Pinpoint the cell where the given text exists, returning its [x, y] midpoint coordinate. 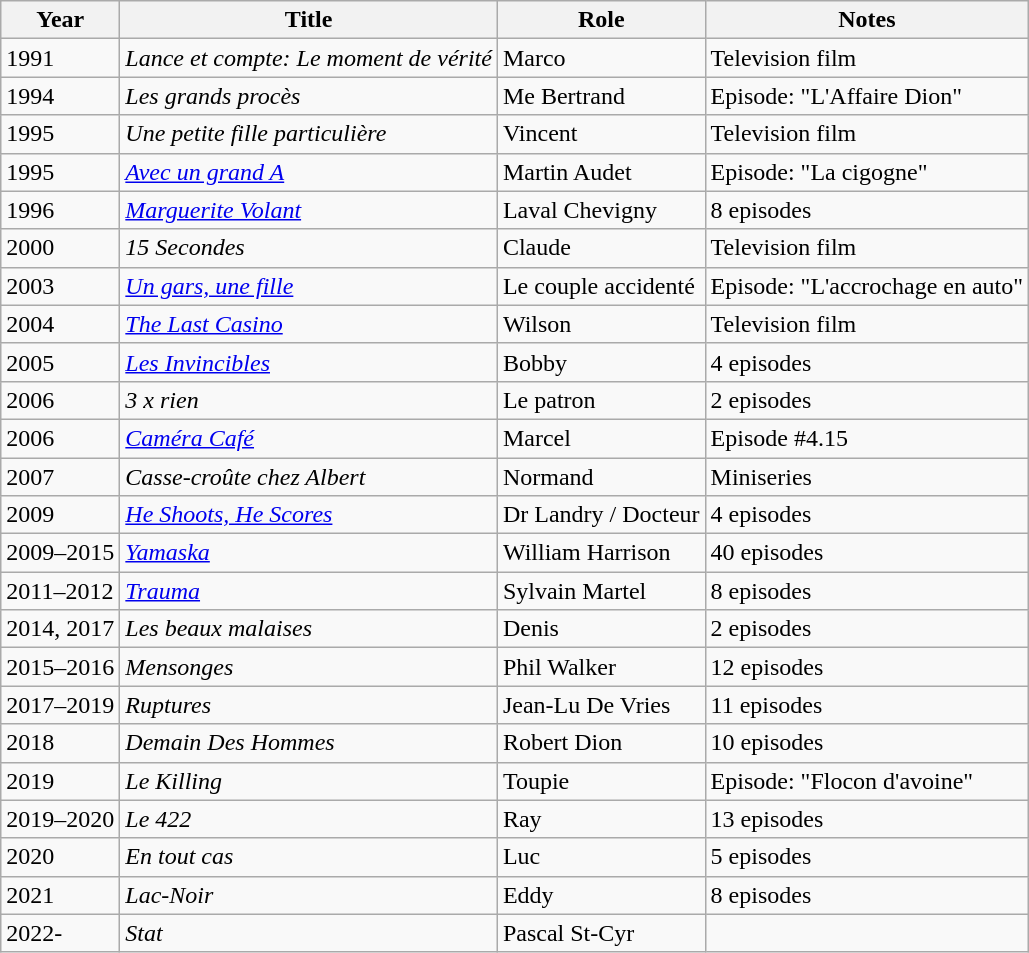
Role [601, 20]
1996 [60, 210]
En tout cas [309, 857]
Denis [601, 629]
3 x rien [309, 400]
2021 [60, 895]
Les grands procès [309, 96]
Year [60, 20]
2018 [60, 743]
Episode #4.15 [867, 438]
2004 [60, 324]
Lance et compte: Le moment de vérité [309, 58]
Episode: "Flocon d'avoine" [867, 781]
Casse-croûte chez Albert [309, 477]
2017–2019 [60, 705]
Le Killing [309, 781]
Vincent [601, 134]
13 episodes [867, 819]
Le 422 [309, 819]
2011–2012 [60, 591]
Le couple accidenté [601, 286]
Demain Des Hommes [309, 743]
2009 [60, 515]
Bobby [601, 362]
10 episodes [867, 743]
Dr Landry / Docteur [601, 515]
Episode: "L'accrochage en auto" [867, 286]
Wilson [601, 324]
Pascal St-Cyr [601, 933]
Stat [309, 933]
15 Secondes [309, 248]
Luc [601, 857]
Notes [867, 20]
Toupie [601, 781]
Marguerite Volant [309, 210]
Un gars, une fille [309, 286]
Avec un grand A [309, 172]
2000 [60, 248]
Les Invincibles [309, 362]
2015–2016 [60, 667]
Marco [601, 58]
Title [309, 20]
2019 [60, 781]
Episode: "L'Affaire Dion" [867, 96]
Eddy [601, 895]
Caméra Café [309, 438]
2009–2015 [60, 553]
Jean-Lu De Vries [601, 705]
Laval Chevigny [601, 210]
The Last Casino [309, 324]
2020 [60, 857]
Les beaux malaises [309, 629]
Ruptures [309, 705]
He Shoots, He Scores [309, 515]
5 episodes [867, 857]
Robert Dion [601, 743]
Mensonges [309, 667]
Phil Walker [601, 667]
Marcel [601, 438]
Yamaska [309, 553]
Normand [601, 477]
Une petite fille particulière [309, 134]
Miniseries [867, 477]
Sylvain Martel [601, 591]
2003 [60, 286]
1994 [60, 96]
William Harrison [601, 553]
2005 [60, 362]
Lac-Noir [309, 895]
Episode: "La cigogne" [867, 172]
12 episodes [867, 667]
Trauma [309, 591]
Ray [601, 819]
2019–2020 [60, 819]
Claude [601, 248]
2014, 2017 [60, 629]
Me Bertrand [601, 96]
2022- [60, 933]
Martin Audet [601, 172]
1991 [60, 58]
2007 [60, 477]
Le patron [601, 400]
40 episodes [867, 553]
11 episodes [867, 705]
